Detect which cell encompasses the target text, then output its (x, y) center coordinate. 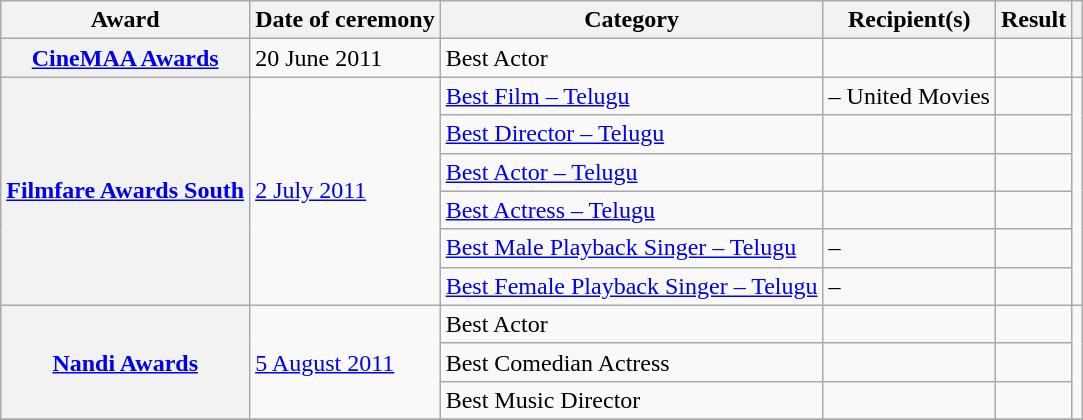
Best Actor – Telugu (632, 172)
Award (126, 20)
– United Movies (909, 96)
Best Music Director (632, 400)
Date of ceremony (346, 20)
Recipient(s) (909, 20)
Category (632, 20)
Filmfare Awards South (126, 191)
Best Film – Telugu (632, 96)
Result (1033, 20)
20 June 2011 (346, 58)
5 August 2011 (346, 362)
Nandi Awards (126, 362)
Best Female Playback Singer – Telugu (632, 286)
Best Comedian Actress (632, 362)
Best Director – Telugu (632, 134)
Best Actress – Telugu (632, 210)
CineMAA Awards (126, 58)
2 July 2011 (346, 191)
Best Male Playback Singer – Telugu (632, 248)
